Provide the [X, Y] coordinate of the cell's center where the given text is located.  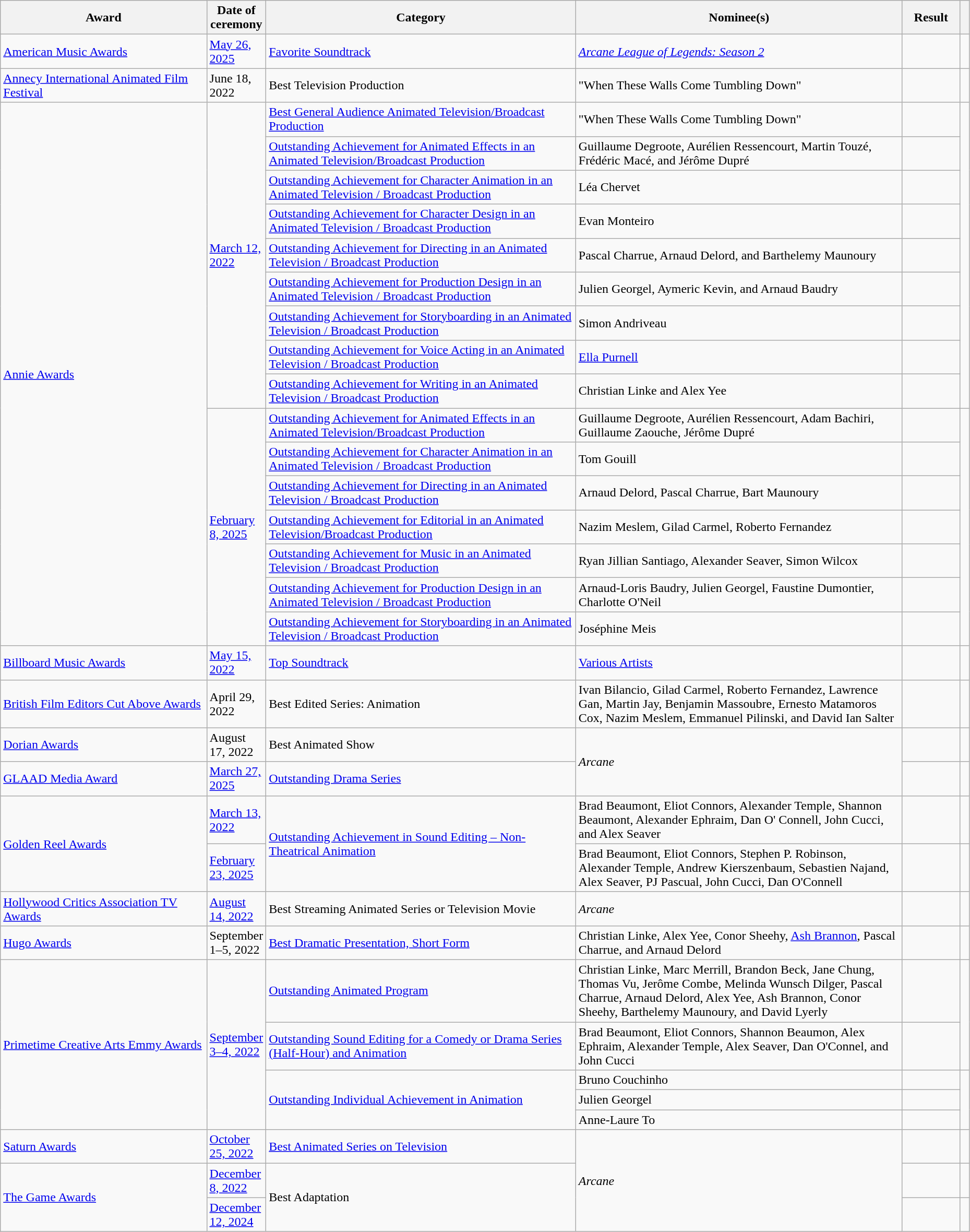
Dorian Awards [103, 744]
Brad Beaumont, Eliot Connors, Alexander Temple, Shannon Beaumont, Alexander Ephraim, Dan O' Connell, John Cucci, and Alex Seaver [739, 820]
September 3–4, 2022 [236, 1044]
Guillaume Degroote, Aurélien Ressencourt, Adam Bachiri, Guillaume Zaouche, Jérôme Dupré [739, 425]
Julien Georgel, Aymeric Kevin, and Arnaud Baudry [739, 289]
Outstanding Individual Achievement in Animation [421, 1100]
Best General Audience Animated Television/Broadcast Production [421, 119]
February 23, 2025 [236, 868]
Arnaud Delord, Pascal Charrue, Bart Maunoury [739, 493]
August 17, 2022 [236, 744]
Best Animated Show [421, 744]
Result [931, 18]
April 29, 2022 [236, 704]
Brad Beaumont, Eliot Connors, Shannon Beaumon, Alex Ephraim, Alexander Temple, Alex Seaver, Dan O'Connel, and John Cucci [739, 1046]
March 12, 2022 [236, 255]
Arcane League of Legends: Season 2 [739, 51]
Best Streaming Animated Series or Television Movie [421, 908]
Category [421, 18]
American Music Awards [103, 51]
Arnaud-Loris Baudry, Julien Georgel, Faustine Dumontier, Charlotte O'Neil [739, 595]
June 18, 2022 [236, 86]
May 26, 2025 [236, 51]
Saturn Awards [103, 1146]
Award [103, 18]
Various Artists [739, 663]
Julien Georgel [739, 1100]
August 14, 2022 [236, 908]
Outstanding Achievement for Writing in an Animated Television / Broadcast Production [421, 390]
Tom Gouill [739, 459]
Outstanding Achievement for Character Design in an Animated Television / Broadcast Production [421, 221]
Guillaume Degroote, Aurélien Ressencourt, Martin Touzé, Frédéric Macé, and Jérôme Dupré [739, 153]
Best Edited Series: Animation [421, 704]
Léa Chervet [739, 187]
British Film Editors Cut Above Awards [103, 704]
Outstanding Animated Program [421, 991]
Nazim Meslem, Gilad Carmel, Roberto Fernandez [739, 527]
GLAAD Media Award [103, 779]
Date of ceremony [236, 18]
The Game Awards [103, 1198]
Nominee(s) [739, 18]
Christian Linke, Alex Yee, Conor Sheehy, Ash Brannon, Pascal Charrue, and Arnaud Delord [739, 943]
Outstanding Achievement for Music in an Animated Television / Broadcast Production [421, 561]
Annecy International Animated Film Festival [103, 86]
September 1–5, 2022 [236, 943]
Hugo Awards [103, 943]
Ryan Jillian Santiago, Alexander Seaver, Simon Wilcox [739, 561]
February 8, 2025 [236, 527]
Joséphine Meis [739, 629]
Golden Reel Awards [103, 844]
Pascal Charrue, Arnaud Delord, and Barthelemy Maunoury [739, 255]
October 25, 2022 [236, 1146]
Outstanding Drama Series [421, 779]
March 13, 2022 [236, 820]
Annie Awards [103, 374]
Evan Monteiro [739, 221]
Top Soundtrack [421, 663]
Christian Linke and Alex Yee [739, 390]
Outstanding Sound Editing for a Comedy or Drama Series (Half-Hour) and Animation [421, 1046]
Outstanding Achievement for Voice Acting in an Animated Television / Broadcast Production [421, 357]
Best Animated Series on Television [421, 1146]
December 12, 2024 [236, 1214]
Outstanding Achievement in Sound Editing – Non-Theatrical Animation [421, 844]
Bruno Couchinho [739, 1080]
Anne-Laure To [739, 1120]
Best Television Production [421, 86]
May 15, 2022 [236, 663]
Hollywood Critics Association TV Awards [103, 908]
Primetime Creative Arts Emmy Awards [103, 1044]
Simon Andriveau [739, 323]
December 8, 2022 [236, 1181]
Outstanding Achievement for Editorial in an Animated Television/Broadcast Production [421, 527]
Billboard Music Awards [103, 663]
Best Adaptation [421, 1198]
Best Dramatic Presentation, Short Form [421, 943]
Favorite Soundtrack [421, 51]
Ella Purnell [739, 357]
March 27, 2025 [236, 779]
